Locate the cell with the specified text and output its (x, y) center coordinate. 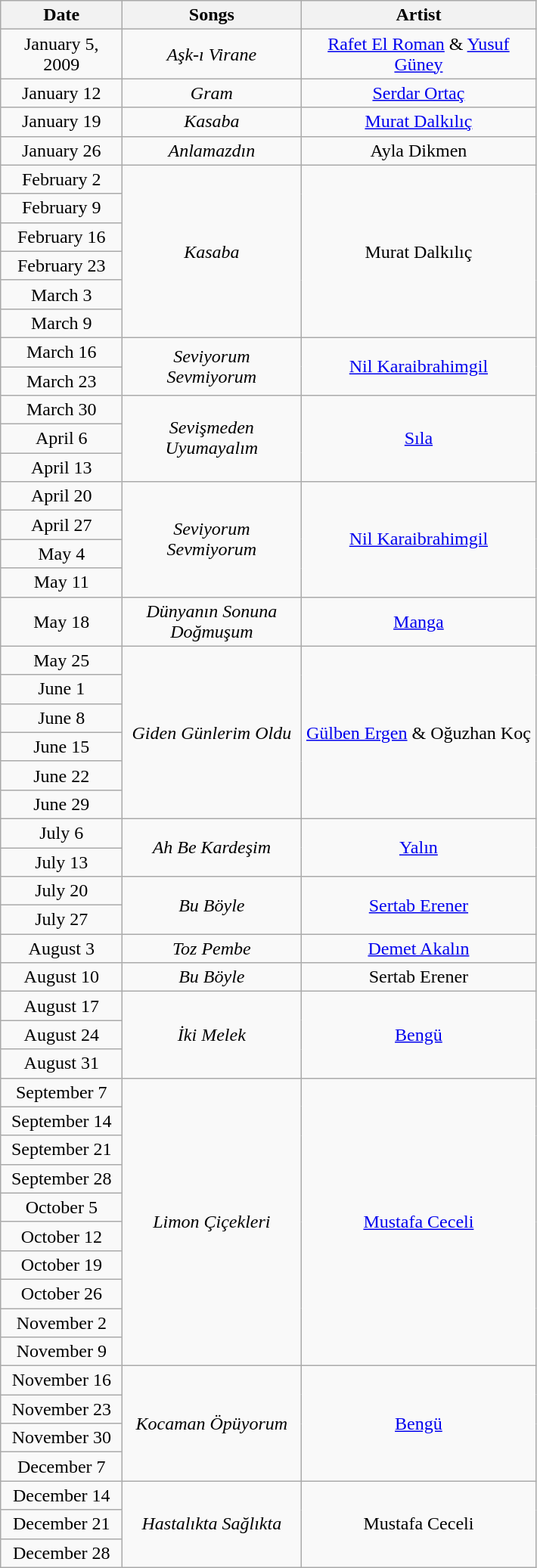
September 7 (62, 1092)
April 13 (62, 467)
İki Melek (212, 1035)
May 25 (62, 660)
October 12 (62, 1236)
Gülben Ergen & Oğuzhan Koç (419, 732)
June 29 (62, 804)
September 14 (62, 1121)
October 5 (62, 1207)
July 13 (62, 862)
Ah Be Kardeşim (212, 847)
November 9 (62, 1352)
March 16 (62, 352)
August 24 (62, 1035)
Yalın (419, 847)
Toz Pembe (212, 949)
Demet Akalın (419, 949)
April 20 (62, 496)
April 27 (62, 525)
Serdar Ortaç (419, 93)
December 28 (62, 1553)
May 11 (62, 582)
September 28 (62, 1178)
June 8 (62, 718)
October 26 (62, 1293)
May 4 (62, 554)
August 17 (62, 1006)
November 23 (62, 1409)
Sevişmeden Uyumayalım (212, 439)
Ayla Dikmen (419, 151)
March 23 (62, 380)
February 16 (62, 237)
January 5, 2009 (62, 54)
December 7 (62, 1467)
January 12 (62, 93)
October 19 (62, 1265)
March 3 (62, 294)
January 26 (62, 151)
August 3 (62, 949)
Manga (419, 622)
Rafet El Roman & Yusuf Güney (419, 54)
March 30 (62, 410)
September 21 (62, 1150)
May 18 (62, 622)
June 22 (62, 775)
Gram (212, 93)
January 19 (62, 122)
Aşk-ı Virane (212, 54)
March 9 (62, 323)
Giden Günlerim Oldu (212, 732)
November 30 (62, 1438)
Date (62, 15)
June 15 (62, 747)
February 23 (62, 265)
Sıla (419, 439)
Hastalıkta Sağlıkta (212, 1524)
November 16 (62, 1380)
Anlamazdın (212, 151)
July 20 (62, 891)
July 6 (62, 833)
Artist (419, 15)
November 2 (62, 1323)
Kocaman Öpüyorum (212, 1424)
July 27 (62, 920)
April 6 (62, 439)
February 2 (62, 179)
August 10 (62, 977)
August 31 (62, 1063)
December 21 (62, 1524)
February 9 (62, 208)
Dünyanın Sonuna Doğmuşum (212, 622)
Songs (212, 15)
Limon Çiçekleri (212, 1222)
December 14 (62, 1495)
June 1 (62, 689)
